Return [x, y] of the center of cell containing provided text 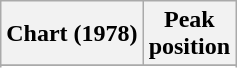
Chart (1978) [72, 34]
Peak position [189, 34]
